Pinpoint the cell where the given text exists, returning its [X, Y] midpoint coordinate. 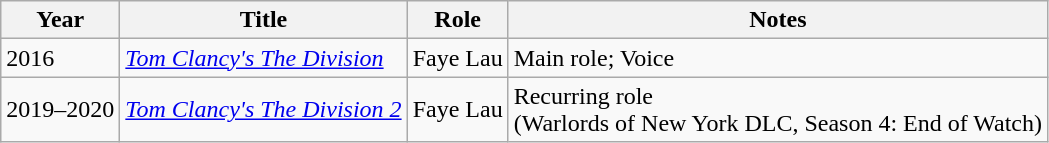
Notes [778, 20]
Tom Clancy's The Division [264, 58]
Role [458, 20]
Recurring role(Warlords of New York DLC, Season 4: End of Watch) [778, 110]
Year [60, 20]
Title [264, 20]
2019–2020 [60, 110]
Tom Clancy's The Division 2 [264, 110]
Main role; Voice [778, 58]
2016 [60, 58]
